Output the [X, Y] coordinate of the center of the cell containing the given text.  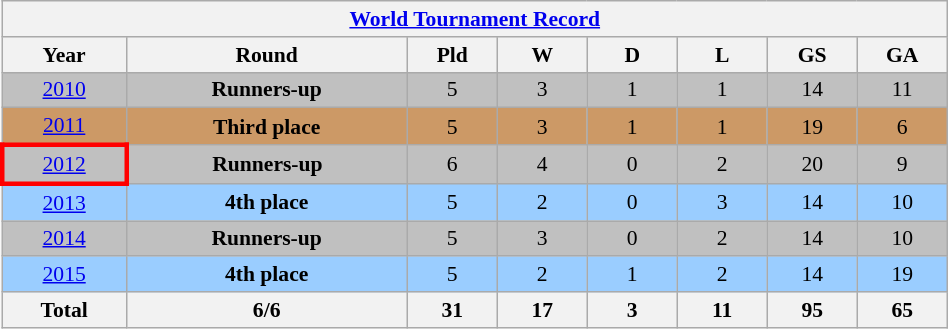
Round [266, 55]
L [722, 55]
Year [64, 55]
65 [902, 310]
World Tournament Record [474, 19]
6/6 [266, 310]
W [542, 55]
GA [902, 55]
2015 [64, 275]
95 [812, 310]
Pld [452, 55]
Total [64, 310]
17 [542, 310]
31 [452, 310]
2011 [64, 126]
9 [902, 164]
2010 [64, 90]
20 [812, 164]
2012 [64, 164]
4 [542, 164]
2013 [64, 202]
GS [812, 55]
2014 [64, 239]
D [632, 55]
Third place [266, 126]
